From the cell containing the given text, extract its center point as (x, y) coordinate. 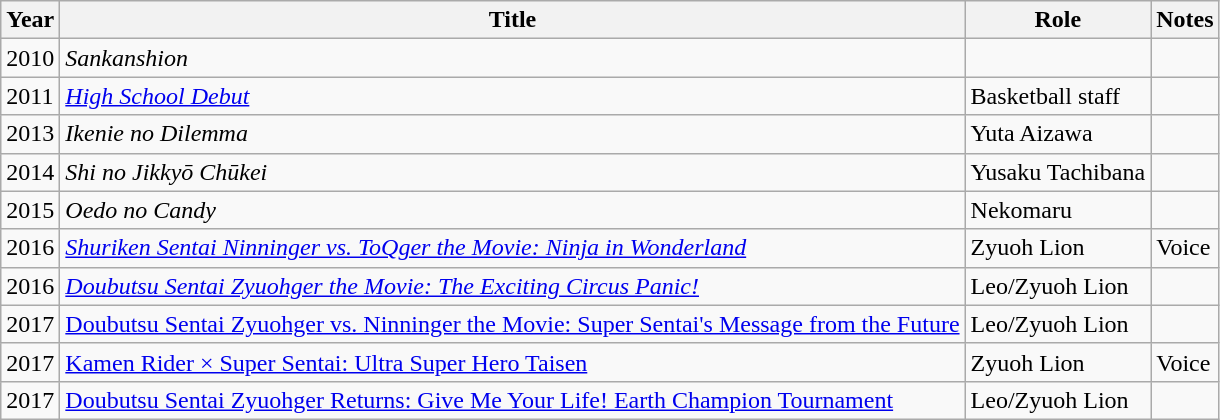
2013 (30, 134)
Doubutsu Sentai Zyuohger the Movie: The Exciting Circus Panic! (512, 286)
Notes (1185, 20)
Kamen Rider × Super Sentai: Ultra Super Hero Taisen (512, 362)
Basketball staff (1058, 96)
2015 (30, 210)
High School Debut (512, 96)
Oedo no Candy (512, 210)
Shuriken Sentai Ninninger vs. ToQger the Movie: Ninja in Wonderland (512, 248)
Yuta Aizawa (1058, 134)
2011 (30, 96)
Sankanshion (512, 58)
2014 (30, 172)
Role (1058, 20)
2010 (30, 58)
Nekomaru (1058, 210)
Doubutsu Sentai Zyuohger Returns: Give Me Your Life! Earth Champion Tournament (512, 400)
Ikenie no Dilemma (512, 134)
Title (512, 20)
Shi no Jikkyō Chūkei (512, 172)
Yusaku Tachibana (1058, 172)
Year (30, 20)
Doubutsu Sentai Zyuohger vs. Ninninger the Movie: Super Sentai's Message from the Future (512, 324)
